Find where the given text appears and provide that cell's center as (X, Y) coordinate. 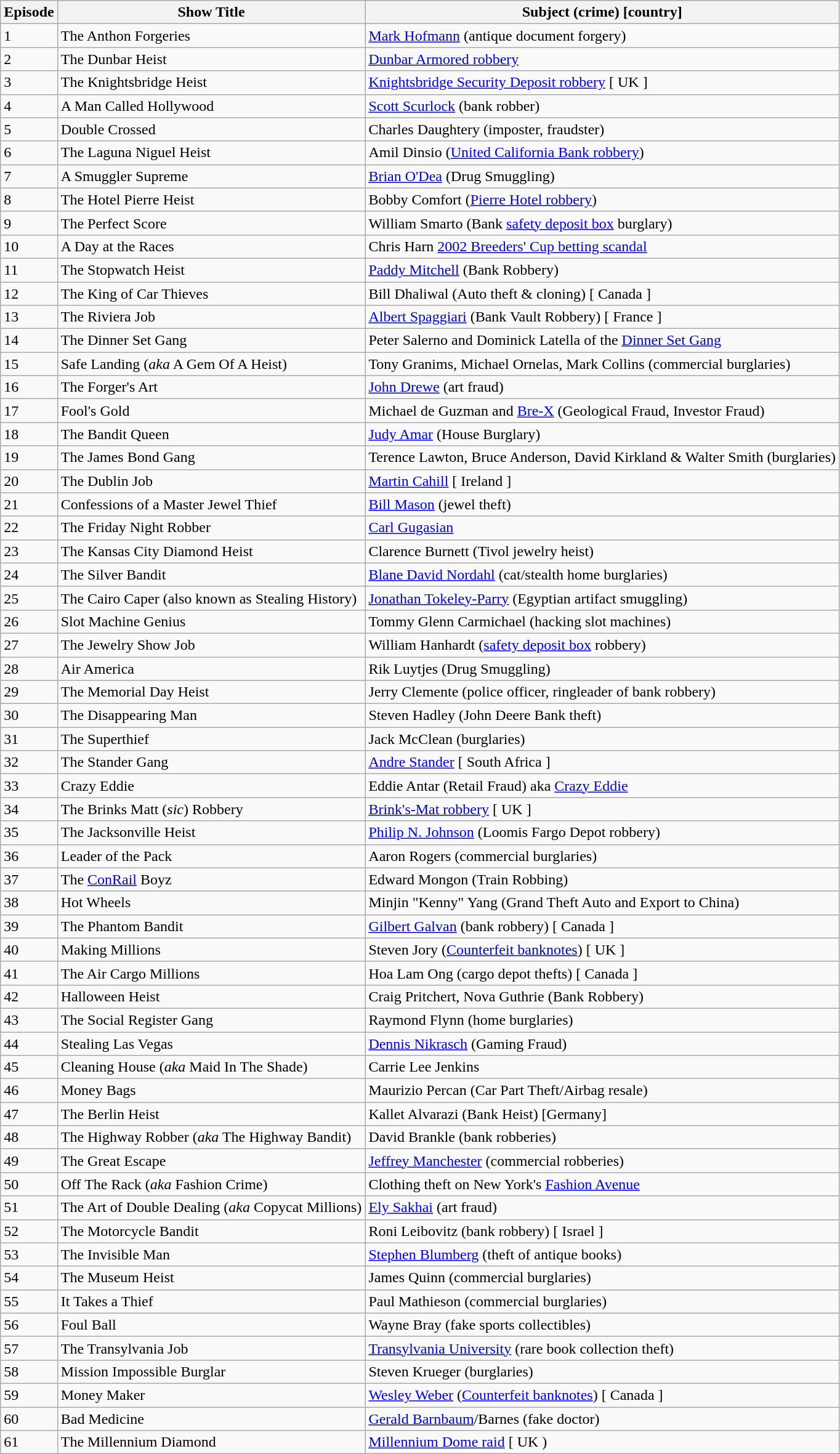
Halloween Heist (211, 996)
Leader of the Pack (211, 856)
Edward Mongon (Train Robbing) (602, 879)
Double Crossed (211, 129)
The Forger's Art (211, 387)
9 (29, 223)
Hoa Lam Ong (cargo depot thefts) [ Canada ] (602, 973)
The Museum Heist (211, 1278)
6 (29, 153)
53 (29, 1254)
17 (29, 411)
Craig Pritchert, Nova Guthrie (Bank Robbery) (602, 996)
45 (29, 1067)
14 (29, 341)
Philip N. Johnson (Loomis Fargo Depot robbery) (602, 833)
Mission Impossible Burglar (211, 1371)
The Bandit Queen (211, 434)
The ConRail Boyz (211, 879)
Carl Gugasian (602, 528)
John Drewe (art fraud) (602, 387)
Amil Dinsio (United California Bank robbery) (602, 153)
42 (29, 996)
29 (29, 692)
Jonathan Tokeley-Parry (Egyptian artifact smuggling) (602, 598)
57 (29, 1348)
Off The Rack (aka Fashion Crime) (211, 1184)
The Dublin Job (211, 481)
Clothing theft on New York's Fashion Avenue (602, 1184)
21 (29, 504)
55 (29, 1301)
William Smarto (Bank safety deposit box burglary) (602, 223)
Wesley Weber (Counterfeit banknotes) [ Canada ] (602, 1395)
37 (29, 879)
7 (29, 176)
Carrie Lee Jenkins (602, 1067)
8 (29, 200)
Terence Lawton, Bruce Anderson, David Kirkland & Walter Smith (burglaries) (602, 458)
46 (29, 1091)
Scott Scurlock (bank robber) (602, 106)
Peter Salerno and Dominick Latella of the Dinner Set Gang (602, 341)
40 (29, 950)
Subject (crime) [country] (602, 12)
Hot Wheels (211, 903)
Episode (29, 12)
Cleaning House (aka Maid In The Shade) (211, 1067)
23 (29, 551)
The James Bond Gang (211, 458)
4 (29, 106)
The Silver Bandit (211, 575)
Judy Amar (House Burglary) (602, 434)
Dennis Nikrasch (Gaming Fraud) (602, 1044)
27 (29, 645)
Kallet Alvarazi (Bank Heist) [Germany] (602, 1114)
19 (29, 458)
Steven Hadley (John Deere Bank theft) (602, 716)
Clarence Burnett (Tivol jewelry heist) (602, 551)
The Motorcycle Bandit (211, 1231)
Making Millions (211, 950)
The Cairo Caper (also known as Stealing History) (211, 598)
Blane David Nordahl (cat/stealth home burglaries) (602, 575)
35 (29, 833)
The Transylvania Job (211, 1348)
32 (29, 762)
Mark Hofmann (antique document forgery) (602, 36)
Albert Spaggiari (Bank Vault Robbery) [ France ] (602, 317)
The Stopwatch Heist (211, 270)
The Jacksonville Heist (211, 833)
A Day at the Races (211, 246)
Brian O'Dea (Drug Smuggling) (602, 176)
Wayne Bray (fake sports collectibles) (602, 1325)
Jack McClean (burglaries) (602, 739)
Foul Ball (211, 1325)
15 (29, 364)
33 (29, 786)
3 (29, 83)
Transylvania University (rare book collection theft) (602, 1348)
Roni Leibovitz (bank robbery) [ Israel ] (602, 1231)
50 (29, 1184)
Minjin "Kenny" Yang (Grand Theft Auto and Export to China) (602, 903)
Show Title (211, 12)
The Invisible Man (211, 1254)
20 (29, 481)
The Kansas City Diamond Heist (211, 551)
The Knightsbridge Heist (211, 83)
Money Bags (211, 1091)
James Quinn (commercial burglaries) (602, 1278)
Gilbert Galvan (bank robbery) [ Canada ] (602, 926)
12 (29, 294)
A Smuggler Supreme (211, 176)
The Perfect Score (211, 223)
The Superthief (211, 739)
43 (29, 1020)
Raymond Flynn (home burglaries) (602, 1020)
Stealing Las Vegas (211, 1044)
David Brankle (bank robberies) (602, 1137)
5 (29, 129)
The Social Register Gang (211, 1020)
The Dinner Set Gang (211, 341)
Crazy Eddie (211, 786)
11 (29, 270)
The Phantom Bandit (211, 926)
56 (29, 1325)
Bill Dhaliwal (Auto theft & cloning) [ Canada ] (602, 294)
34 (29, 809)
Martin Cahill [ Ireland ] (602, 481)
52 (29, 1231)
51 (29, 1208)
The Hotel Pierre Heist (211, 200)
Fool's Gold (211, 411)
Chris Harn 2002 Breeders' Cup betting scandal (602, 246)
The Dunbar Heist (211, 59)
61 (29, 1442)
Andre Stander [ South Africa ] (602, 762)
Gerald Barnbaum/Barnes (fake doctor) (602, 1418)
The Riviera Job (211, 317)
30 (29, 716)
16 (29, 387)
Jeffrey Manchester (commercial robberies) (602, 1161)
The Millennium Diamond (211, 1442)
Confessions of a Master Jewel Thief (211, 504)
William Hanhardt (safety deposit box robbery) (602, 645)
25 (29, 598)
60 (29, 1418)
Brink's-Mat robbery [ UK ] (602, 809)
The Friday Night Robber (211, 528)
47 (29, 1114)
28 (29, 668)
Tommy Glenn Carmichael (hacking slot machines) (602, 621)
The Laguna Niguel Heist (211, 153)
48 (29, 1137)
The King of Car Thieves (211, 294)
1 (29, 36)
Paul Mathieson (commercial burglaries) (602, 1301)
Jerry Clemente (police officer, ringleader of bank robbery) (602, 692)
Michael de Guzman and Bre-X (Geological Fraud, Investor Fraud) (602, 411)
Knightsbridge Security Deposit robbery [ UK ] (602, 83)
Maurizio Percan (Car Part Theft/Airbag resale) (602, 1091)
The Berlin Heist (211, 1114)
2 (29, 59)
The Brinks Matt (sic) Robbery (211, 809)
The Anthon Forgeries (211, 36)
It Takes a Thief (211, 1301)
The Memorial Day Heist (211, 692)
Eddie Antar (Retail Fraud) aka Crazy Eddie (602, 786)
Tony Granims, Michael Ornelas, Mark Collins (commercial burglaries) (602, 364)
41 (29, 973)
18 (29, 434)
Stephen Blumberg (theft of antique books) (602, 1254)
Steven Jory (Counterfeit banknotes) [ UK ] (602, 950)
22 (29, 528)
The Disappearing Man (211, 716)
36 (29, 856)
Slot Machine Genius (211, 621)
49 (29, 1161)
The Great Escape (211, 1161)
24 (29, 575)
Millennium Dome raid [ UK ) (602, 1442)
13 (29, 317)
44 (29, 1044)
The Art of Double Dealing (aka Copycat Millions) (211, 1208)
38 (29, 903)
The Air Cargo Millions (211, 973)
Ely Sakhai (art fraud) (602, 1208)
54 (29, 1278)
Dunbar Armored robbery (602, 59)
The Jewelry Show Job (211, 645)
Rik Luytjes (Drug Smuggling) (602, 668)
31 (29, 739)
Aaron Rogers (commercial burglaries) (602, 856)
The Stander Gang (211, 762)
Bad Medicine (211, 1418)
Steven Krueger (burglaries) (602, 1371)
58 (29, 1371)
26 (29, 621)
Air America (211, 668)
Paddy Mitchell (Bank Robbery) (602, 270)
A Man Called Hollywood (211, 106)
Bobby Comfort (Pierre Hotel robbery) (602, 200)
59 (29, 1395)
Money Maker (211, 1395)
Bill Mason (jewel theft) (602, 504)
Charles Daughtery (imposter, fraudster) (602, 129)
The Highway Robber (aka The Highway Bandit) (211, 1137)
Safe Landing (aka A Gem Of A Heist) (211, 364)
10 (29, 246)
39 (29, 926)
